Return the (x, y) coordinate for the center point of the cell that contains the specified text.  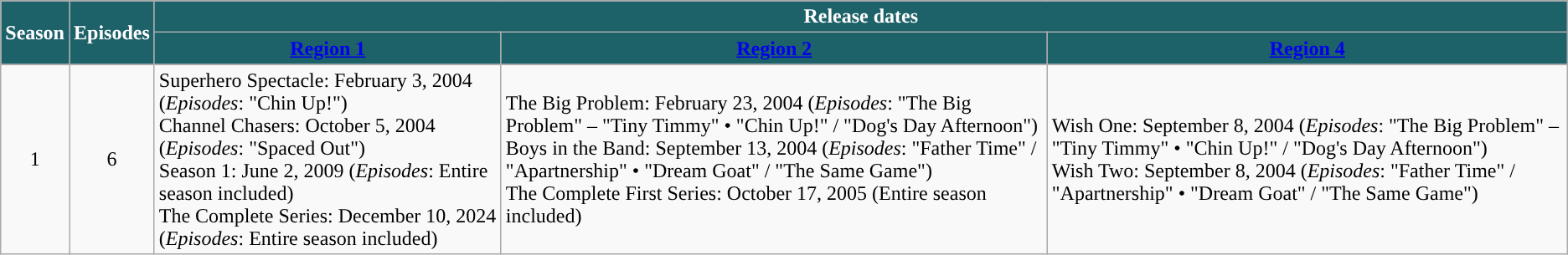
Season (35, 33)
Region 4 (1307, 48)
Region 1 (328, 48)
Release dates (861, 17)
1 (35, 159)
6 (111, 159)
Episodes (111, 33)
Region 2 (774, 48)
